Scan for the cell matching the given text and deliver its (x, y) coordinate at center. 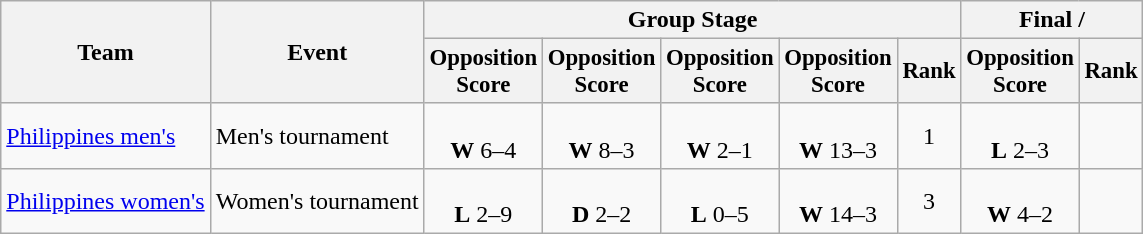
Final / (1052, 20)
Event (317, 52)
W 14–3 (838, 200)
Women's tournament (317, 200)
W 2–1 (720, 136)
L 2–9 (483, 200)
1 (929, 136)
Philippines men's (106, 136)
W 13–3 (838, 136)
Team (106, 52)
Philippines women's (106, 200)
W 6–4 (483, 136)
3 (929, 200)
Group Stage (692, 20)
W 4–2 (1020, 200)
W 8–3 (601, 136)
L 0–5 (720, 200)
L 2–3 (1020, 136)
D 2–2 (601, 200)
Men's tournament (317, 136)
